Determine the (x, y) coordinate at the center of the cell enclosing the given text.  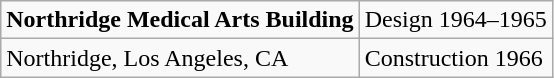
Design 1964–1965 (456, 20)
Construction 1966 (456, 58)
Northridge Medical Arts Building (180, 20)
Northridge, Los Angeles, CA (180, 58)
